Search for the cell housing the specified text and yield its (X, Y) center coordinate. 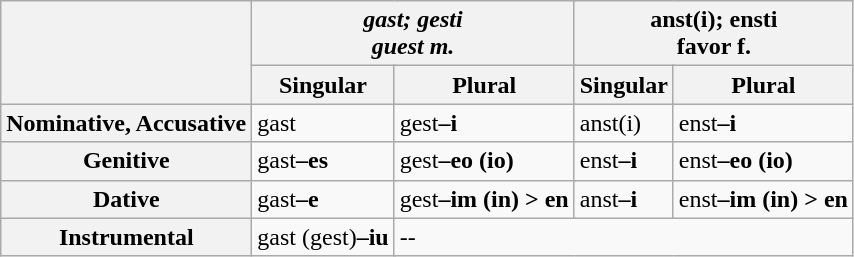
Instrumental (126, 237)
Nominative, Accusative (126, 123)
gast (323, 123)
gest–eo (io) (484, 161)
gest–im (in) > en (484, 199)
enst–eo (io) (763, 161)
gast (gest)–iu (323, 237)
anst(i) (624, 123)
enst–im (in) > en (763, 199)
gast; gesti guest m. (413, 34)
anst(i); ensti favor f. (714, 34)
gast–es (323, 161)
Genitive (126, 161)
gast–e (323, 199)
Dative (126, 199)
anst–i (624, 199)
-- (624, 237)
gest–i (484, 123)
